Search for the cell housing the specified text and yield its (X, Y) center coordinate. 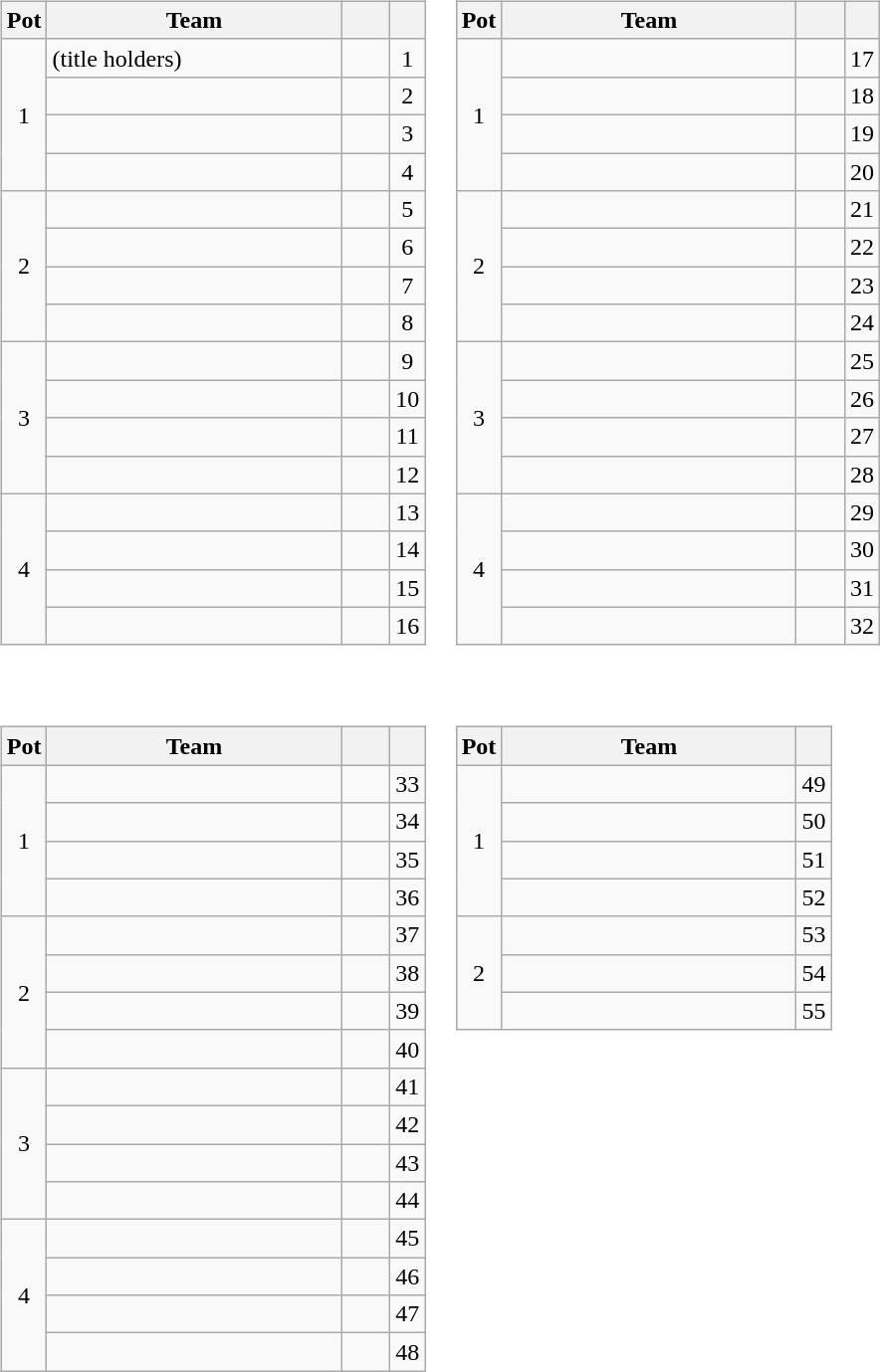
31 (862, 588)
18 (862, 96)
12 (408, 475)
23 (862, 286)
11 (408, 437)
46 (408, 1276)
41 (408, 1086)
50 (814, 822)
19 (862, 133)
22 (862, 248)
(title holders) (194, 58)
13 (408, 512)
43 (408, 1163)
7 (408, 286)
20 (862, 172)
37 (408, 935)
44 (408, 1201)
30 (862, 550)
49 (814, 784)
15 (408, 588)
38 (408, 973)
21 (862, 210)
35 (408, 860)
32 (862, 626)
28 (862, 475)
55 (814, 1011)
47 (408, 1314)
10 (408, 399)
45 (408, 1239)
29 (862, 512)
17 (862, 58)
26 (862, 399)
53 (814, 935)
36 (408, 897)
6 (408, 248)
24 (862, 323)
40 (408, 1049)
8 (408, 323)
5 (408, 210)
54 (814, 973)
16 (408, 626)
25 (862, 361)
42 (408, 1124)
27 (862, 437)
48 (408, 1352)
52 (814, 897)
34 (408, 822)
51 (814, 860)
33 (408, 784)
14 (408, 550)
9 (408, 361)
39 (408, 1011)
